Locate the cell with the specified text and output its (X, Y) center coordinate. 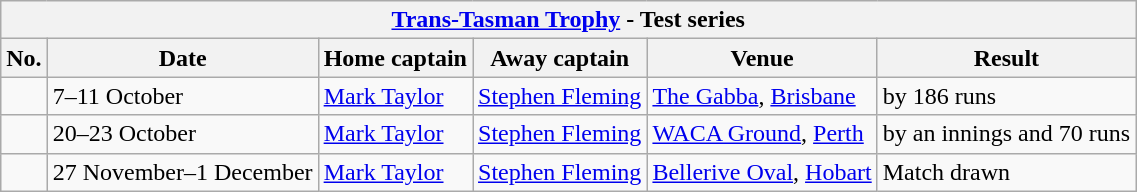
by an innings and 70 runs (1006, 134)
Away captain (559, 58)
by 186 runs (1006, 96)
Home captain (395, 58)
20–23 October (182, 134)
7–11 October (182, 96)
The Gabba, Brisbane (762, 96)
Trans-Tasman Trophy - Test series (568, 20)
Bellerive Oval, Hobart (762, 172)
27 November–1 December (182, 172)
Match drawn (1006, 172)
Result (1006, 58)
Date (182, 58)
Venue (762, 58)
WACA Ground, Perth (762, 134)
No. (24, 58)
